Scan for the cell matching the given text and deliver its (X, Y) coordinate at center. 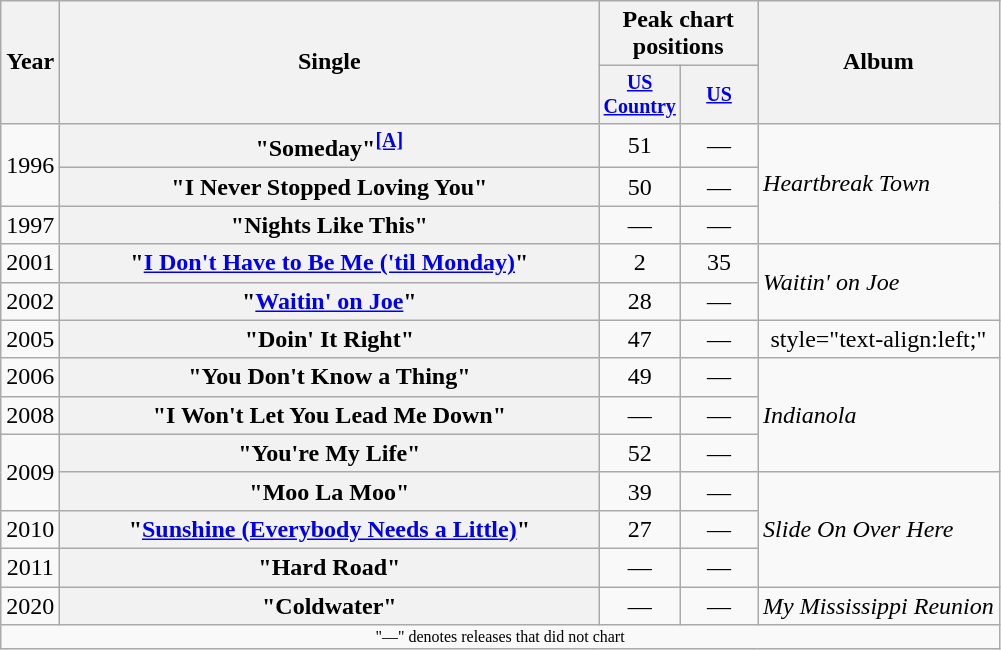
"Sunshine (Everybody Needs a Little)" (330, 529)
"Doin' It Right" (330, 339)
style="text-align:left;" (879, 339)
2001 (30, 263)
52 (640, 453)
2009 (30, 472)
"—" denotes releases that did not chart (500, 637)
"Coldwater" (330, 606)
1996 (30, 164)
28 (640, 301)
"I Don't Have to Be Me ('til Monday)" (330, 263)
Slide On Over Here (879, 529)
2002 (30, 301)
Waitin' on Joe (879, 282)
"Waitin' on Joe" (330, 301)
"Someday"[A] (330, 146)
"Moo La Moo" (330, 491)
50 (640, 187)
Heartbreak Town (879, 184)
51 (640, 146)
"I Won't Let You Lead Me Down" (330, 415)
35 (720, 263)
"You Don't Know a Thing" (330, 377)
1997 (30, 225)
"You're My Life" (330, 453)
Album (879, 62)
My Mississippi Reunion (879, 606)
2010 (30, 529)
"Nights Like This" (330, 225)
"I Never Stopped Loving You" (330, 187)
Peak chartpositions (678, 34)
Indianola (879, 415)
39 (640, 491)
Year (30, 62)
49 (640, 377)
2005 (30, 339)
2008 (30, 415)
Single (330, 62)
2011 (30, 567)
2006 (30, 377)
US Country (640, 94)
27 (640, 529)
2 (640, 263)
US (720, 94)
2020 (30, 606)
"Hard Road" (330, 567)
47 (640, 339)
